Capture the cell that displays the provided text and extract its (x, y) central coordinate. 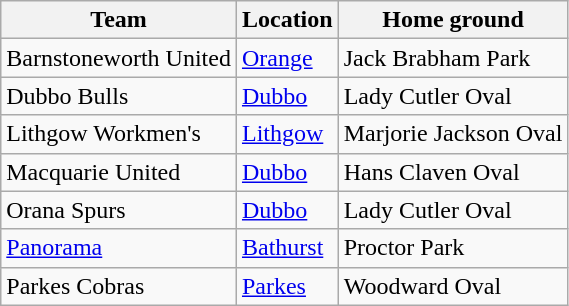
Orange (287, 58)
Parkes (287, 286)
Jack Brabham Park (453, 58)
Home ground (453, 20)
Lithgow (287, 134)
Team (119, 20)
Bathurst (287, 248)
Marjorie Jackson Oval (453, 134)
Parkes Cobras (119, 286)
Barnstoneworth United (119, 58)
Location (287, 20)
Woodward Oval (453, 286)
Orana Spurs (119, 210)
Proctor Park (453, 248)
Panorama (119, 248)
Dubbo Bulls (119, 96)
Hans Claven Oval (453, 172)
Macquarie United (119, 172)
Lithgow Workmen's (119, 134)
